Output the (x, y) coordinate of the center of the cell containing the given text.  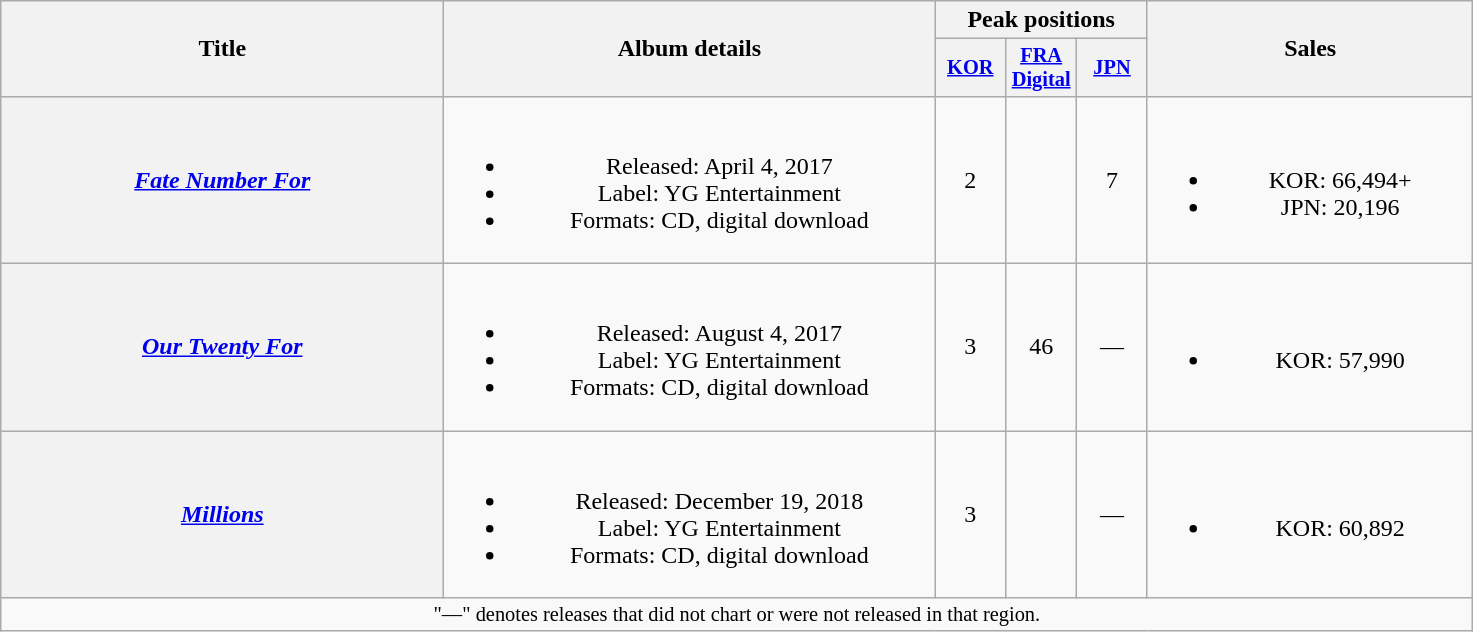
KOR: 60,892 (1310, 514)
Released: August 4, 2017Label: YG EntertainmentFormats: CD, digital download (690, 348)
46 (1042, 348)
FRADigital (1042, 68)
Sales (1310, 49)
JPN (1112, 68)
2 (970, 180)
Title (222, 49)
Fate Number For (222, 180)
KOR: 66,494+JPN: 20,196 (1310, 180)
Released: April 4, 2017Label: YG EntertainmentFormats: CD, digital download (690, 180)
Released: December 19, 2018Label: YG EntertainmentFormats: CD, digital download (690, 514)
Album details (690, 49)
Peak positions (1042, 20)
7 (1112, 180)
KOR: 57,990 (1310, 348)
Millions (222, 514)
"—" denotes releases that did not chart or were not released in that region. (737, 615)
Our Twenty For (222, 348)
KOR (970, 68)
